Output the (x, y) coordinate of the center of the cell containing the given text.  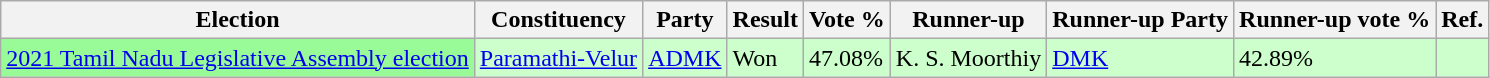
Ref. (1462, 20)
Runner-up Party (1140, 20)
47.08% (846, 58)
Runner-up vote % (1335, 20)
Party (685, 20)
2021 Tamil Nadu Legislative Assembly election (238, 58)
Paramathi-Velur (558, 58)
42.89% (1335, 58)
Won (765, 58)
Result (765, 20)
Constituency (558, 20)
DMK (1140, 58)
Runner-up (968, 20)
K. S. Moorthiy (968, 58)
ADMK (685, 58)
Vote % (846, 20)
Election (238, 20)
